From the cell containing the given text, extract its center point as [x, y] coordinate. 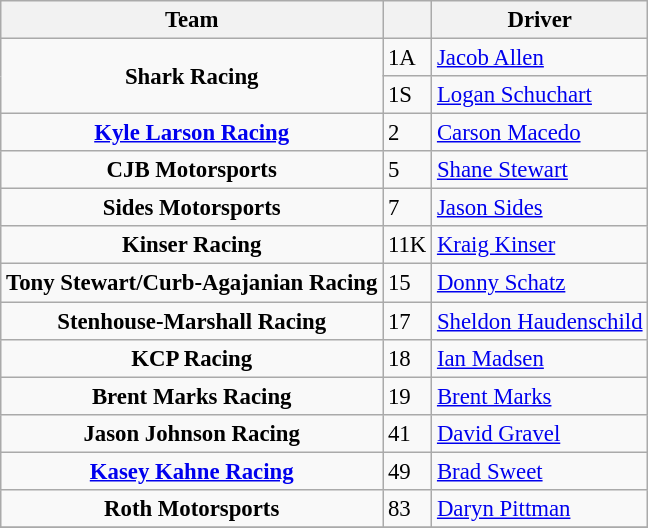
Brad Sweet [540, 471]
Jason Johnson Racing [192, 433]
1A [408, 58]
Donny Schatz [540, 283]
Stenhouse-Marshall Racing [192, 321]
19 [408, 396]
Jason Sides [540, 208]
Kasey Kahne Racing [192, 471]
1S [408, 95]
David Gravel [540, 433]
KCP Racing [192, 358]
49 [408, 471]
41 [408, 433]
Sides Motorsports [192, 208]
Roth Motorsports [192, 509]
2 [408, 133]
Driver [540, 20]
7 [408, 208]
83 [408, 509]
CJB Motorsports [192, 170]
Kinser Racing [192, 245]
Shark Racing [192, 76]
Kraig Kinser [540, 245]
Team [192, 20]
Jacob Allen [540, 58]
Shane Stewart [540, 170]
11K [408, 245]
Logan Schuchart [540, 95]
15 [408, 283]
Brent Marks Racing [192, 396]
Sheldon Haudenschild [540, 321]
Tony Stewart/Curb-Agajanian Racing [192, 283]
Kyle Larson Racing [192, 133]
Carson Macedo [540, 133]
5 [408, 170]
18 [408, 358]
Daryn Pittman [540, 509]
Ian Madsen [540, 358]
Brent Marks [540, 396]
17 [408, 321]
